Return the (x, y) coordinate for the center point of the cell that contains the specified text.  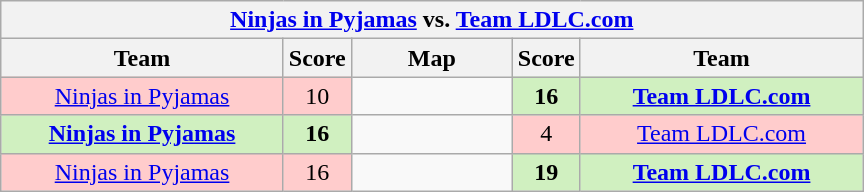
Ninjas in Pyjamas vs. Team LDLC.com (432, 20)
10 (317, 96)
Map (432, 58)
19 (546, 172)
4 (546, 134)
